For the text-containing cell, return its midpoint in (x, y) coordinate format. 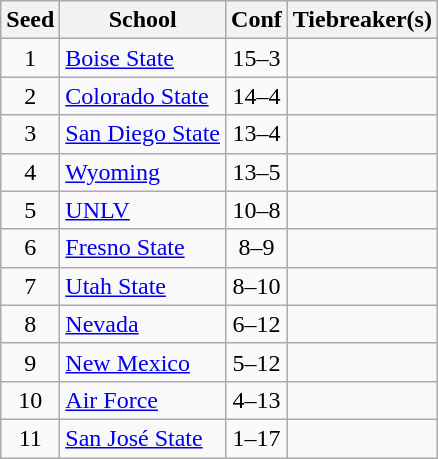
15–3 (257, 58)
San Diego State (143, 134)
Fresno State (143, 248)
13–4 (257, 134)
8–10 (257, 286)
1 (30, 58)
10–8 (257, 210)
4 (30, 172)
Utah State (143, 286)
Boise State (143, 58)
5–12 (257, 362)
UNLV (143, 210)
3 (30, 134)
11 (30, 438)
6 (30, 248)
Seed (30, 20)
7 (30, 286)
13–5 (257, 172)
Air Force (143, 400)
6–12 (257, 324)
1–17 (257, 438)
5 (30, 210)
San José State (143, 438)
Wyoming (143, 172)
2 (30, 96)
14–4 (257, 96)
8 (30, 324)
9 (30, 362)
Conf (257, 20)
10 (30, 400)
Colorado State (143, 96)
8–9 (257, 248)
Tiebreaker(s) (362, 20)
School (143, 20)
Nevada (143, 324)
4–13 (257, 400)
New Mexico (143, 362)
